Identify which cell holds the provided text, then report its [x, y] central coordinate. 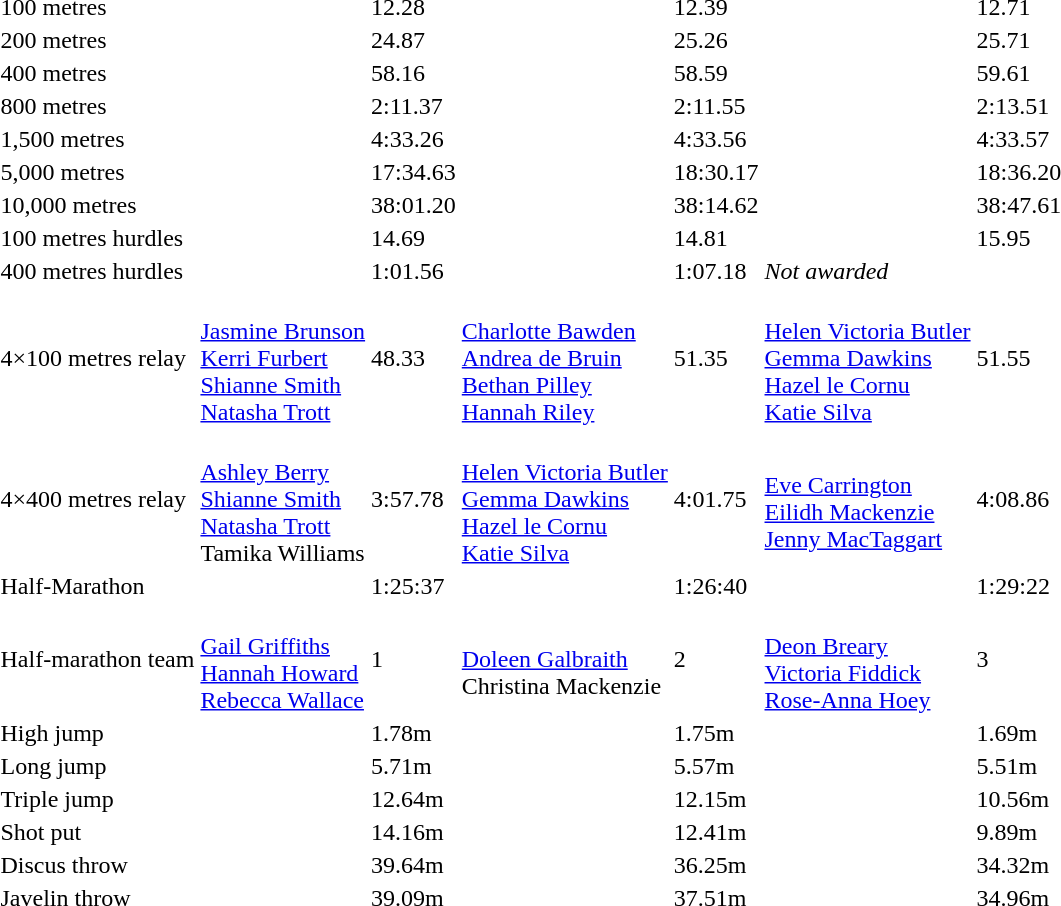
1.78m [414, 733]
1.75m [716, 733]
Gail GriffithsHannah HowardRebecca Wallace [283, 660]
58.16 [414, 73]
14.16m [414, 832]
12.41m [716, 832]
1:07.18 [716, 271]
58.59 [716, 73]
1:26:40 [716, 586]
Deon BrearyVictoria FiddickRose-Anna Hoey [868, 660]
Charlotte BawdenAndrea de BruinBethan PilleyHannah Riley [564, 358]
2:11.37 [414, 106]
12.64m [414, 799]
51.35 [716, 358]
4:01.75 [716, 499]
14.81 [716, 238]
4:33.56 [716, 139]
Doleen GalbraithChristina Mackenzie [564, 660]
12.15m [716, 799]
Eve CarringtonEilidh MackenzieJenny MacTaggart [868, 499]
1:01.56 [414, 271]
Jasmine BrunsonKerri FurbertShianne SmithNatasha Trott [283, 358]
2:11.55 [716, 106]
39.64m [414, 865]
Ashley BerryShianne SmithNatasha TrottTamika Williams [283, 499]
18:30.17 [716, 172]
1:25:37 [414, 586]
17:34.63 [414, 172]
5.57m [716, 766]
36.25m [716, 865]
5.71m [414, 766]
38:14.62 [716, 205]
24.87 [414, 40]
2 [716, 660]
4:33.26 [414, 139]
25.26 [716, 40]
1 [414, 660]
48.33 [414, 358]
3:57.78 [414, 499]
Not awarded [868, 271]
38:01.20 [414, 205]
14.69 [414, 238]
